Provide the (X, Y) coordinate of the cell's center where the given text is located.  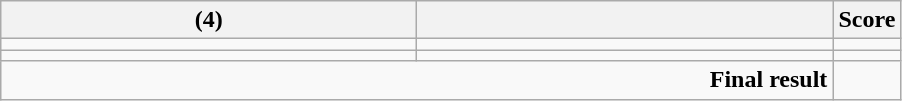
Final result (417, 80)
Score (867, 20)
(4) (209, 20)
